Determine the (X, Y) coordinate at the center of the cell enclosing the given text.  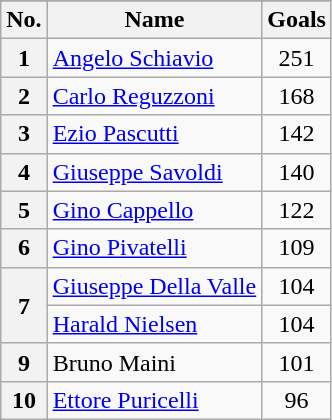
101 (297, 362)
Angelo Schiavio (154, 58)
142 (297, 134)
Gino Pivatelli (154, 248)
6 (24, 248)
2 (24, 96)
5 (24, 210)
9 (24, 362)
Ettore Puricelli (154, 400)
Gino Cappello (154, 210)
Ezio Pascutti (154, 134)
122 (297, 210)
4 (24, 172)
Giuseppe Savoldi (154, 172)
251 (297, 58)
1 (24, 58)
140 (297, 172)
7 (24, 305)
3 (24, 134)
10 (24, 400)
Name (154, 20)
Carlo Reguzzoni (154, 96)
109 (297, 248)
Harald Nielsen (154, 324)
168 (297, 96)
Bruno Maini (154, 362)
Giuseppe Della Valle (154, 286)
Goals (297, 20)
No. (24, 20)
96 (297, 400)
